Determine the (x, y) coordinate at the center of the cell enclosing the given text.  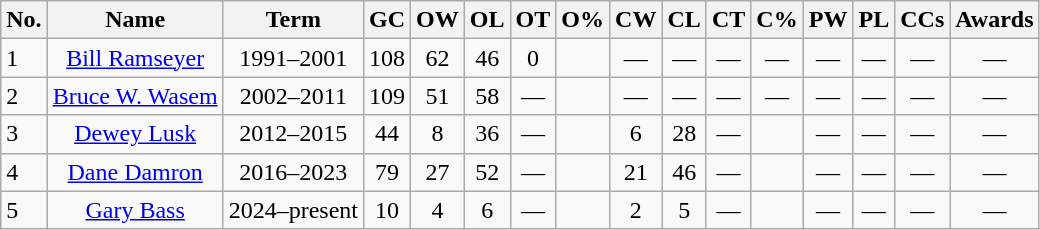
1991–2001 (293, 58)
36 (487, 134)
CCs (922, 20)
27 (438, 172)
2024–present (293, 210)
21 (636, 172)
79 (388, 172)
8 (438, 134)
2012–2015 (293, 134)
PW (828, 20)
Dewey Lusk (135, 134)
No. (24, 20)
52 (487, 172)
2016–2023 (293, 172)
3 (24, 134)
CW (636, 20)
109 (388, 96)
CT (728, 20)
OL (487, 20)
58 (487, 96)
44 (388, 134)
PL (874, 20)
OW (438, 20)
Term (293, 20)
62 (438, 58)
OT (533, 20)
O% (583, 20)
Dane Damron (135, 172)
GC (388, 20)
108 (388, 58)
Gary Bass (135, 210)
28 (684, 134)
C% (777, 20)
51 (438, 96)
2002–2011 (293, 96)
1 (24, 58)
Name (135, 20)
Awards (994, 20)
CL (684, 20)
0 (533, 58)
Bruce W. Wasem (135, 96)
Bill Ramseyer (135, 58)
10 (388, 210)
